Provide the [X, Y] coordinate of the cell's center where the given text is located.  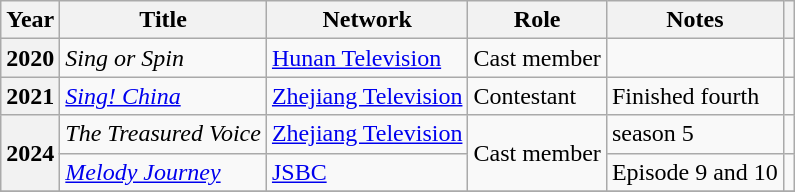
2020 [30, 58]
JSBC [367, 172]
Sing or Spin [164, 58]
Melody Journey [164, 172]
Finished fourth [694, 96]
Sing! China [164, 96]
2021 [30, 96]
Episode 9 and 10 [694, 172]
Year [30, 20]
Network [367, 20]
Hunan Television [367, 58]
Contestant [537, 96]
season 5 [694, 134]
Role [537, 20]
Notes [694, 20]
2024 [30, 153]
Title [164, 20]
The Treasured Voice [164, 134]
